Return the [x, y] coordinate for the center point of the cell that contains the specified text.  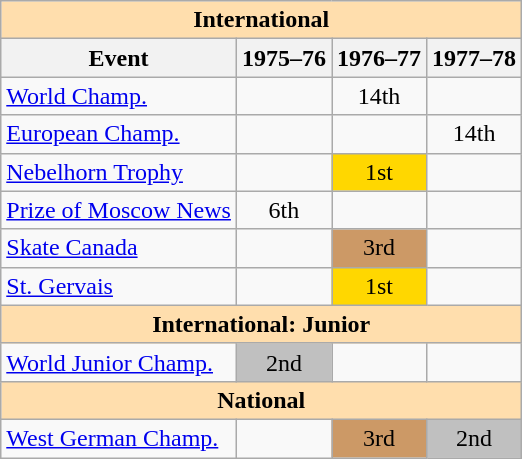
1977–78 [474, 58]
European Champ. [119, 134]
National [262, 400]
St. Gervais [119, 286]
1975–76 [284, 58]
1976–77 [380, 58]
Event [119, 58]
West German Champ. [119, 438]
Skate Canada [119, 248]
Nebelhorn Trophy [119, 172]
World Champ. [119, 96]
World Junior Champ. [119, 362]
International [262, 20]
International: Junior [262, 324]
6th [284, 210]
Prize of Moscow News [119, 210]
